Capture the cell that displays the provided text and extract its (X, Y) central coordinate. 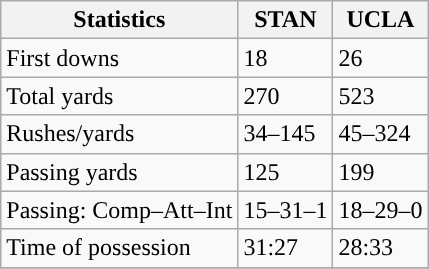
15–31–1 (286, 210)
Rushes/yards (120, 134)
31:27 (286, 248)
26 (380, 58)
18–29–0 (380, 210)
199 (380, 172)
First downs (120, 58)
125 (286, 172)
34–145 (286, 134)
18 (286, 58)
45–324 (380, 134)
UCLA (380, 20)
STAN (286, 20)
28:33 (380, 248)
Passing: Comp–Att–Int (120, 210)
270 (286, 96)
Total yards (120, 96)
Time of possession (120, 248)
Statistics (120, 20)
523 (380, 96)
Passing yards (120, 172)
